Provide the [X, Y] coordinate of the cell's center where the given text is located.  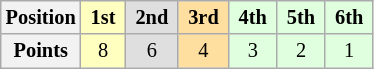
Position [41, 17]
2nd [152, 17]
3rd [203, 17]
1 [349, 51]
3 [253, 51]
2 [301, 51]
Points [41, 51]
6 [152, 51]
8 [104, 51]
4 [203, 51]
4th [253, 17]
6th [349, 17]
5th [301, 17]
1st [104, 17]
